Capture the cell that displays the provided text and extract its (x, y) central coordinate. 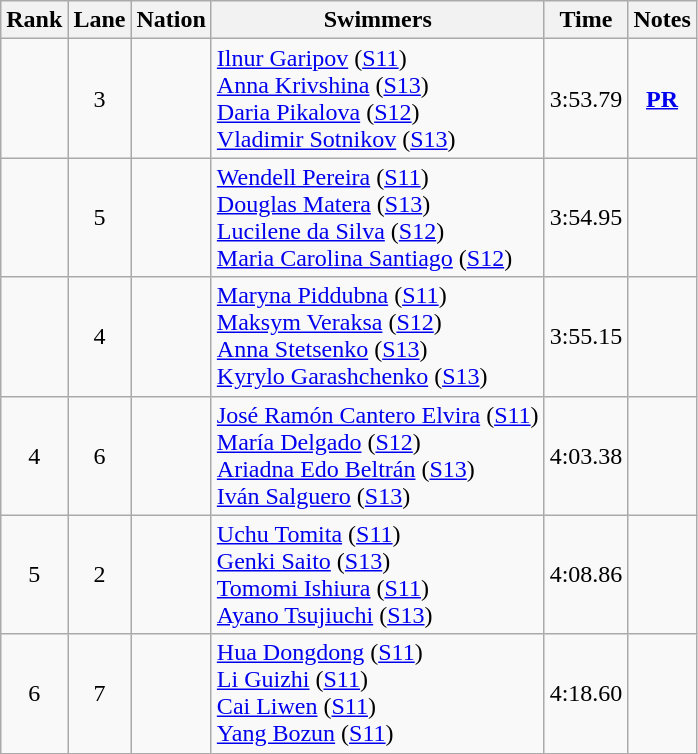
Ilnur Garipov (S11)Anna Krivshina (S13)Daria Pikalova (S12)Vladimir Sotnikov (S13) (378, 98)
Time (586, 20)
Lane (100, 20)
Rank (34, 20)
3:54.95 (586, 218)
Maryna Piddubna (S11)Maksym Veraksa (S12)Anna Stetsenko (S13)Kyrylo Garashchenko (S13) (378, 336)
3:53.79 (586, 98)
José Ramón Cantero Elvira (S11)María Delgado (S12)Ariadna Edo Beltrán (S13)Iván Salguero (S13) (378, 456)
Nation (171, 20)
3:55.15 (586, 336)
4:08.86 (586, 574)
7 (100, 694)
Hua Dongdong (S11)Li Guizhi (S11)Cai Liwen (S11)Yang Bozun (S11) (378, 694)
Swimmers (378, 20)
4:03.38 (586, 456)
Uchu Tomita (S11)Genki Saito (S13)Tomomi Ishiura (S11)Ayano Tsujiuchi (S13) (378, 574)
2 (100, 574)
PR (662, 98)
Wendell Pereira (S11)Douglas Matera (S13)Lucilene da Silva (S12)Maria Carolina Santiago (S12) (378, 218)
Notes (662, 20)
3 (100, 98)
4:18.60 (586, 694)
